Determine the [x, y] coordinate at the center of the cell enclosing the given text.  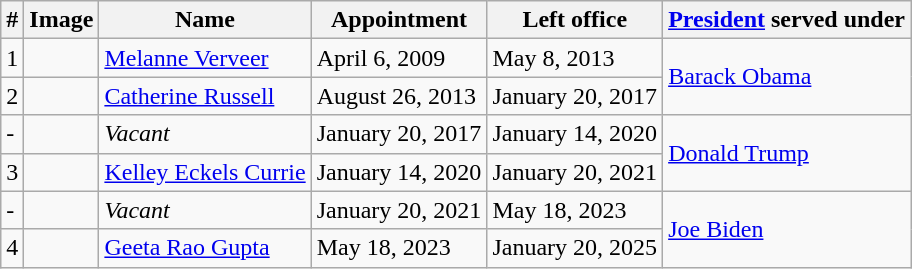
Barack Obama [787, 77]
January 20, 2025 [575, 248]
Left office [575, 20]
President served under [787, 20]
Appointment [399, 20]
# [12, 20]
4 [12, 248]
Catherine Russell [205, 96]
Melanne Verveer [205, 58]
Name [205, 20]
May 8, 2013 [575, 58]
2 [12, 96]
Joe Biden [787, 229]
3 [12, 172]
Image [62, 20]
Geeta Rao Gupta [205, 248]
August 26, 2013 [399, 96]
April 6, 2009 [399, 58]
Kelley Eckels Currie [205, 172]
Donald Trump [787, 153]
1 [12, 58]
